For the text-containing cell, return its midpoint in [x, y] coordinate format. 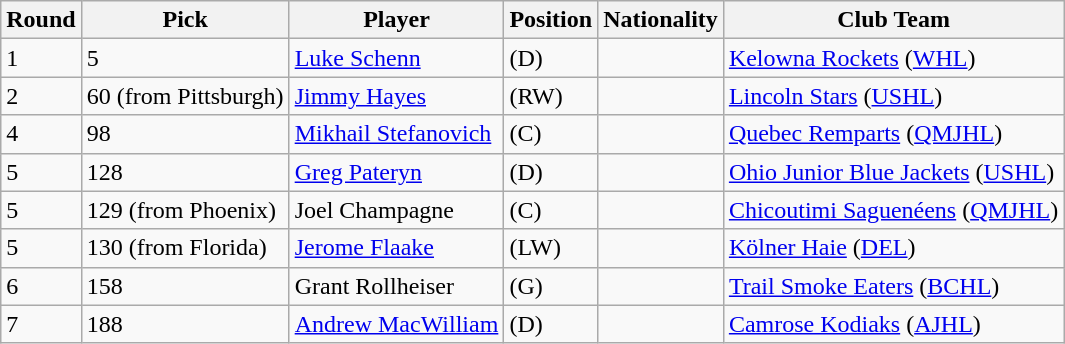
188 [185, 324]
Player [396, 20]
Jimmy Hayes [396, 96]
6 [41, 286]
(G) [551, 286]
Kelowna Rockets (WHL) [893, 58]
158 [185, 286]
128 [185, 172]
Nationality [661, 20]
Lincoln Stars (USHL) [893, 96]
Kölner Haie (DEL) [893, 248]
Ohio Junior Blue Jackets (USHL) [893, 172]
Greg Pateryn [396, 172]
Andrew MacWilliam [396, 324]
Club Team [893, 20]
Trail Smoke Eaters (BCHL) [893, 286]
130 (from Florida) [185, 248]
98 [185, 134]
60 (from Pittsburgh) [185, 96]
Grant Rollheiser [396, 286]
7 [41, 324]
Luke Schenn [396, 58]
Quebec Remparts (QMJHL) [893, 134]
Position [551, 20]
4 [41, 134]
Joel Champagne [396, 210]
(RW) [551, 96]
129 (from Phoenix) [185, 210]
(LW) [551, 248]
Camrose Kodiaks (AJHL) [893, 324]
Mikhail Stefanovich [396, 134]
Round [41, 20]
Chicoutimi Saguenéens (QMJHL) [893, 210]
1 [41, 58]
Jerome Flaake [396, 248]
2 [41, 96]
Pick [185, 20]
